Return (x, y) of the center of cell containing provided text 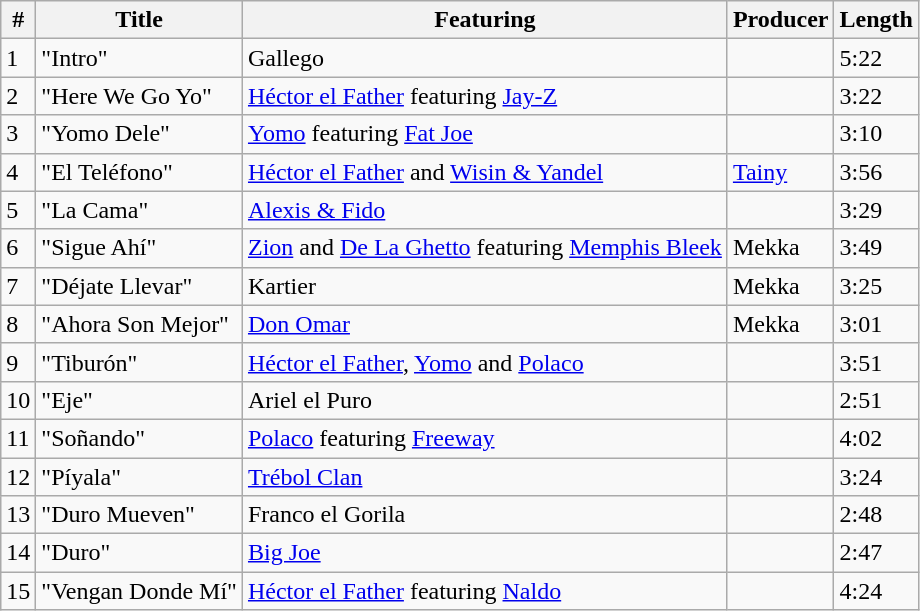
2 (18, 96)
Héctor el Father, Yomo and Polaco (484, 362)
3:56 (876, 172)
3:22 (876, 96)
Ariel el Puro (484, 400)
11 (18, 438)
5 (18, 210)
Polaco featuring Freeway (484, 438)
Héctor el Father and Wisin & Yandel (484, 172)
"Tiburón" (140, 362)
# (18, 20)
"Soñando" (140, 438)
2:48 (876, 515)
4:24 (876, 591)
12 (18, 477)
3 (18, 134)
Tainy (780, 172)
9 (18, 362)
Franco el Gorila (484, 515)
"La Cama" (140, 210)
8 (18, 324)
Zion and De La Ghetto featuring Memphis Bleek (484, 248)
Length (876, 20)
7 (18, 286)
3:51 (876, 362)
Featuring (484, 20)
Big Joe (484, 553)
"Déjate Llevar" (140, 286)
14 (18, 553)
Title (140, 20)
6 (18, 248)
"Duro" (140, 553)
10 (18, 400)
3:29 (876, 210)
"Sigue Ahí" (140, 248)
2:51 (876, 400)
"El Teléfono" (140, 172)
1 (18, 58)
Yomo featuring Fat Joe (484, 134)
Trébol Clan (484, 477)
3:24 (876, 477)
"Píyala" (140, 477)
4:02 (876, 438)
Alexis & Fido (484, 210)
5:22 (876, 58)
15 (18, 591)
Héctor el Father featuring Naldo (484, 591)
2:47 (876, 553)
"Here We Go Yo" (140, 96)
Kartier (484, 286)
"Intro" (140, 58)
"Duro Mueven" (140, 515)
3:10 (876, 134)
"Yomo Dele" (140, 134)
Gallego (484, 58)
Don Omar (484, 324)
4 (18, 172)
"Eje" (140, 400)
3:25 (876, 286)
"Ahora Son Mejor" (140, 324)
3:49 (876, 248)
Héctor el Father featuring Jay-Z (484, 96)
3:01 (876, 324)
13 (18, 515)
Producer (780, 20)
"Vengan Donde Mí" (140, 591)
